Output the (X, Y) coordinate of the center of the cell containing the given text.  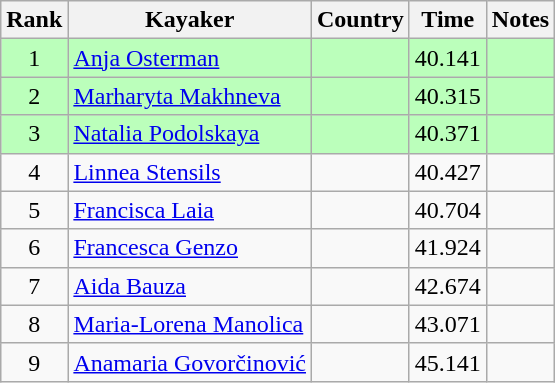
Francesca Genzo (190, 248)
Kayaker (190, 20)
Country (361, 20)
40.141 (448, 58)
Natalia Podolskaya (190, 134)
Notes (520, 20)
Rank (34, 20)
Marharyta Makhneva (190, 96)
9 (34, 362)
2 (34, 96)
40.371 (448, 134)
40.315 (448, 96)
Aida Bauza (190, 286)
Anamaria Govorčinović (190, 362)
Anja Osterman (190, 58)
1 (34, 58)
Maria-Lorena Manolica (190, 324)
5 (34, 210)
42.674 (448, 286)
4 (34, 172)
45.141 (448, 362)
3 (34, 134)
40.427 (448, 172)
43.071 (448, 324)
Time (448, 20)
41.924 (448, 248)
6 (34, 248)
40.704 (448, 210)
Linnea Stensils (190, 172)
7 (34, 286)
Francisca Laia (190, 210)
8 (34, 324)
